Provide the [x, y] coordinate of the cell's center where the given text is located.  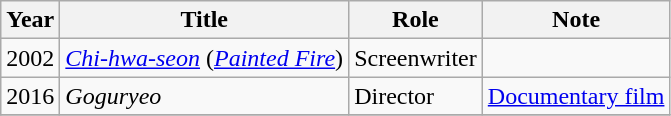
Documentary film [576, 96]
Screenwriter [416, 58]
Director [416, 96]
Year [30, 20]
Role [416, 20]
2002 [30, 58]
Note [576, 20]
2016 [30, 96]
Title [204, 20]
Goguryeo [204, 96]
Chi-hwa-seon (Painted Fire) [204, 58]
